Provide the [X, Y] coordinate of the cell's center where the given text is located.  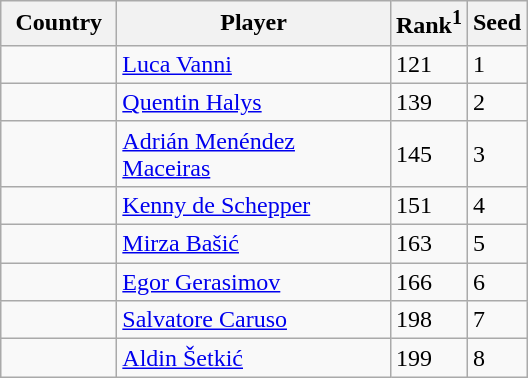
199 [428, 358]
Egor Gerasimov [254, 282]
Player [254, 24]
3 [496, 154]
Luca Vanni [254, 64]
7 [496, 320]
Mirza Bašić [254, 244]
198 [428, 320]
6 [496, 282]
Quentin Halys [254, 102]
Country [59, 24]
Aldin Šetkić [254, 358]
8 [496, 358]
Adrián Menéndez Maceiras [254, 154]
Salvatore Caruso [254, 320]
4 [496, 205]
2 [496, 102]
1 [496, 64]
166 [428, 282]
5 [496, 244]
Rank1 [428, 24]
139 [428, 102]
Kenny de Schepper [254, 205]
Seed [496, 24]
145 [428, 154]
121 [428, 64]
163 [428, 244]
151 [428, 205]
